Extract the [x, y] coordinate from the center of the cell holding the provided text.  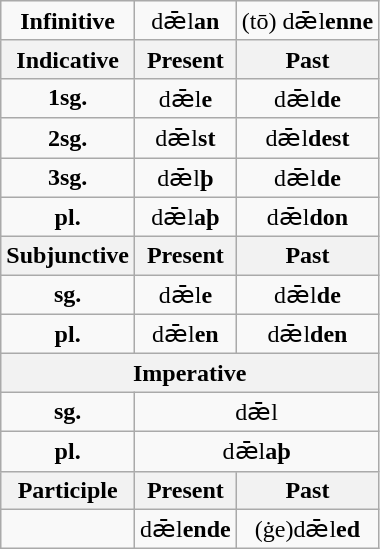
dǣldest [307, 138]
dǣldon [307, 217]
2sg. [68, 138]
Subjunctive [68, 256]
dǣl [257, 412]
dǣlst [186, 138]
dǣlþ [186, 178]
dǣlden [307, 334]
dǣlende [186, 529]
1sg. [68, 98]
(tō) dǣlenne [307, 21]
dǣlan [186, 21]
(ġe)dǣled [307, 529]
dǣlen [186, 334]
3sg. [68, 178]
Infinitive [68, 21]
Participle [68, 490]
Imperative [190, 373]
Indicative [68, 59]
